Determine the (X, Y) coordinate at the center of the cell enclosing the given text.  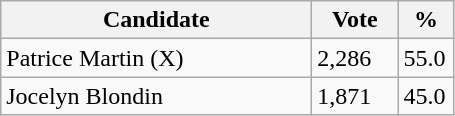
2,286 (355, 58)
1,871 (355, 96)
Patrice Martin (X) (156, 58)
Candidate (156, 20)
45.0 (426, 96)
% (426, 20)
55.0 (426, 58)
Jocelyn Blondin (156, 96)
Vote (355, 20)
